Identify which cell holds the provided text, then report its [x, y] central coordinate. 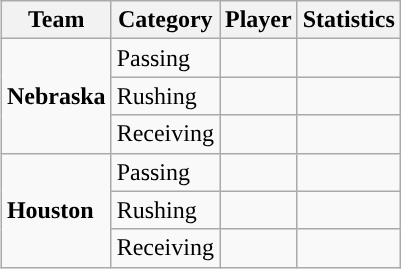
Houston [56, 210]
Team [56, 20]
Nebraska [56, 96]
Player [259, 20]
Category [165, 20]
Statistics [348, 20]
